Locate the cell with the specified text and output its [X, Y] center coordinate. 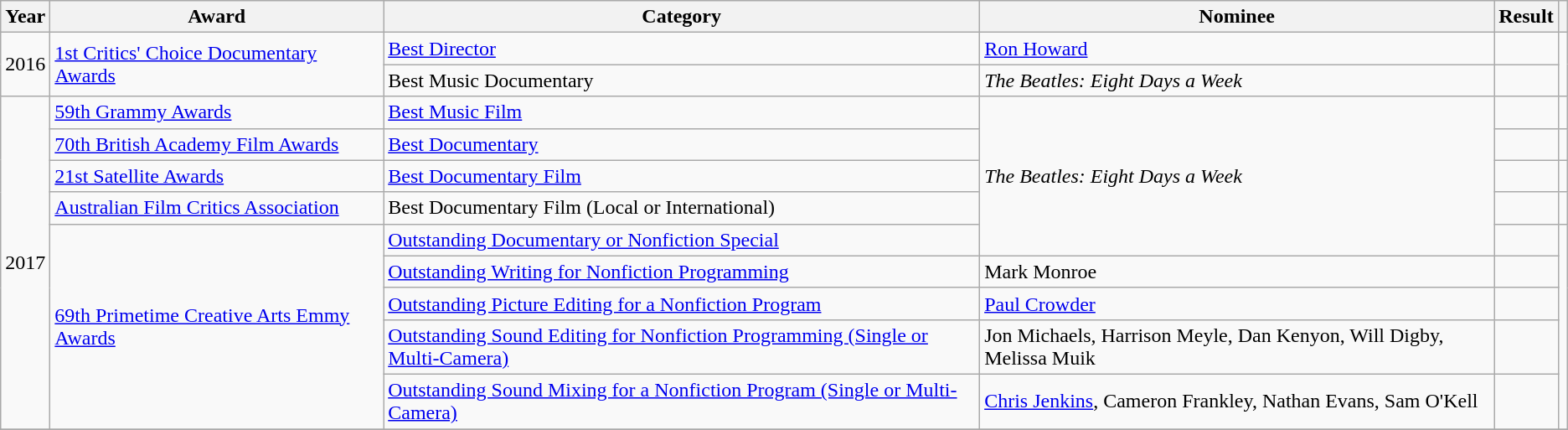
Year [25, 17]
Best Documentary Film [682, 176]
Australian Film Critics Association [217, 208]
21st Satellite Awards [217, 176]
Best Documentary [682, 144]
Mark Monroe [1237, 272]
Outstanding Picture Editing for a Nonfiction Program [682, 303]
Best Music Documentary [682, 80]
Best Documentary Film (Local or International) [682, 208]
Chris Jenkins, Cameron Frankley, Nathan Evans, Sam O'Kell [1237, 401]
Best Director [682, 49]
Outstanding Documentary or Nonfiction Special [682, 240]
1st Critics' Choice Documentary Awards [217, 65]
59th Grammy Awards [217, 112]
Jon Michaels, Harrison Meyle, Dan Kenyon, Will Digby, Melissa Muik [1237, 347]
70th British Academy Film Awards [217, 144]
2017 [25, 263]
Category [682, 17]
Paul Crowder [1237, 303]
Ron Howard [1237, 49]
Result [1526, 17]
Nominee [1237, 17]
Outstanding Writing for Nonfiction Programming [682, 272]
Best Music Film [682, 112]
69th Primetime Creative Arts Emmy Awards [217, 326]
Award [217, 17]
Outstanding Sound Editing for Nonfiction Programming (Single or Multi-Camera) [682, 347]
Outstanding Sound Mixing for a Nonfiction Program (Single or Multi-Camera) [682, 401]
2016 [25, 65]
